Locate the cell with the specified text and output its (X, Y) center coordinate. 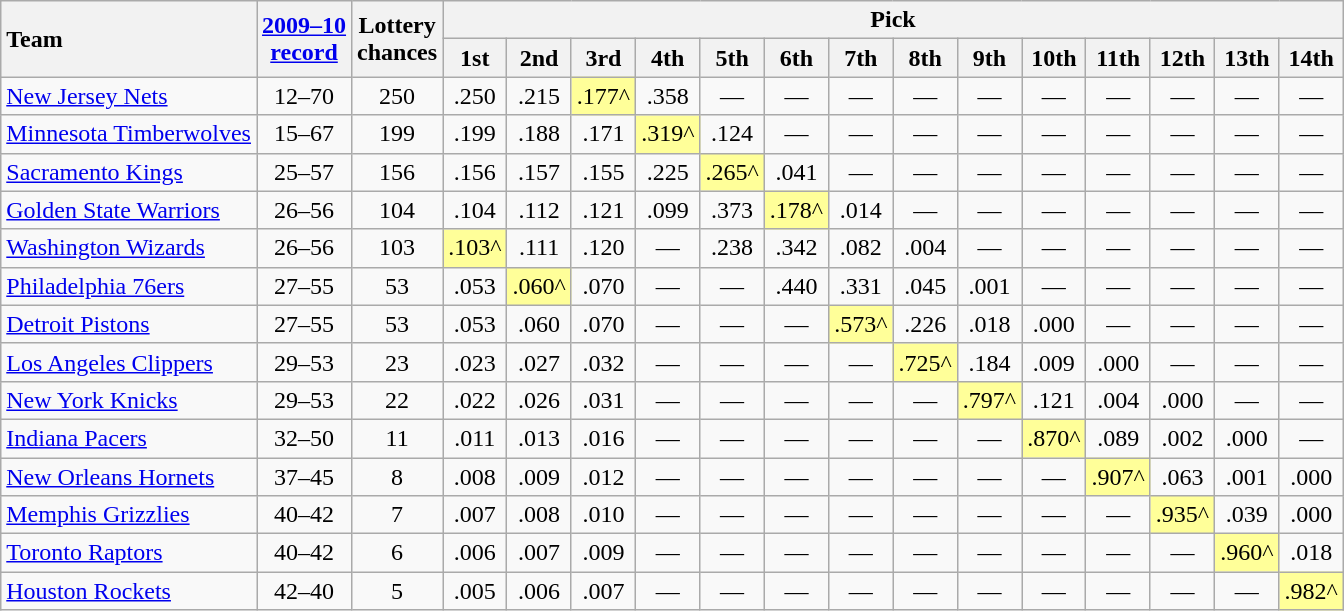
3rd (603, 58)
.039 (1247, 515)
12th (1182, 58)
Los Angeles Clippers (129, 362)
1st (475, 58)
7 (398, 515)
.060 (539, 324)
.156 (475, 172)
11 (398, 438)
.016 (603, 438)
.060^ (539, 286)
.010 (603, 515)
.184 (989, 362)
.027 (539, 362)
Lotterychances (398, 39)
Memphis Grizzlies (129, 515)
12–70 (304, 96)
22 (398, 400)
.089 (1118, 438)
.041 (796, 172)
.005 (475, 591)
.045 (925, 286)
250 (398, 96)
New Jersey Nets (129, 96)
9th (989, 58)
104 (398, 210)
.319^ (668, 134)
New Orleans Hornets (129, 477)
.103^ (475, 248)
.171 (603, 134)
.178^ (796, 210)
.111 (539, 248)
New York Knicks (129, 400)
.177^ (603, 96)
5 (398, 591)
.031 (603, 400)
.155 (603, 172)
32–50 (304, 438)
Minnesota Timberwolves (129, 134)
.023 (475, 362)
.960^ (1247, 553)
.797^ (989, 400)
.022 (475, 400)
.112 (539, 210)
.907^ (1118, 477)
6th (796, 58)
.226 (925, 324)
.342 (796, 248)
.104 (475, 210)
.157 (539, 172)
.573^ (861, 324)
.870^ (1054, 438)
Detroit Pistons (129, 324)
2nd (539, 58)
.265^ (732, 172)
.012 (603, 477)
14th (1311, 58)
8 (398, 477)
199 (398, 134)
.331 (861, 286)
23 (398, 362)
.225 (668, 172)
.120 (603, 248)
.188 (539, 134)
.032 (603, 362)
8th (925, 58)
Houston Rockets (129, 591)
.011 (475, 438)
.238 (732, 248)
156 (398, 172)
Sacramento Kings (129, 172)
.026 (539, 400)
Toronto Raptors (129, 553)
11th (1118, 58)
6 (398, 553)
.014 (861, 210)
.002 (1182, 438)
.250 (475, 96)
Washington Wizards (129, 248)
.935^ (1182, 515)
Team (129, 39)
Indiana Pacers (129, 438)
37–45 (304, 477)
25–57 (304, 172)
4th (668, 58)
.099 (668, 210)
2009–10record (304, 39)
15–67 (304, 134)
103 (398, 248)
.373 (732, 210)
.013 (539, 438)
7th (861, 58)
.124 (732, 134)
.082 (861, 248)
.440 (796, 286)
Golden State Warriors (129, 210)
10th (1054, 58)
Pick (894, 20)
Philadelphia 76ers (129, 286)
13th (1247, 58)
.358 (668, 96)
.725^ (925, 362)
.063 (1182, 477)
42–40 (304, 591)
.199 (475, 134)
5th (732, 58)
.982^ (1311, 591)
.215 (539, 96)
